Extract the (X, Y) coordinate from the center of the cell holding the provided text.  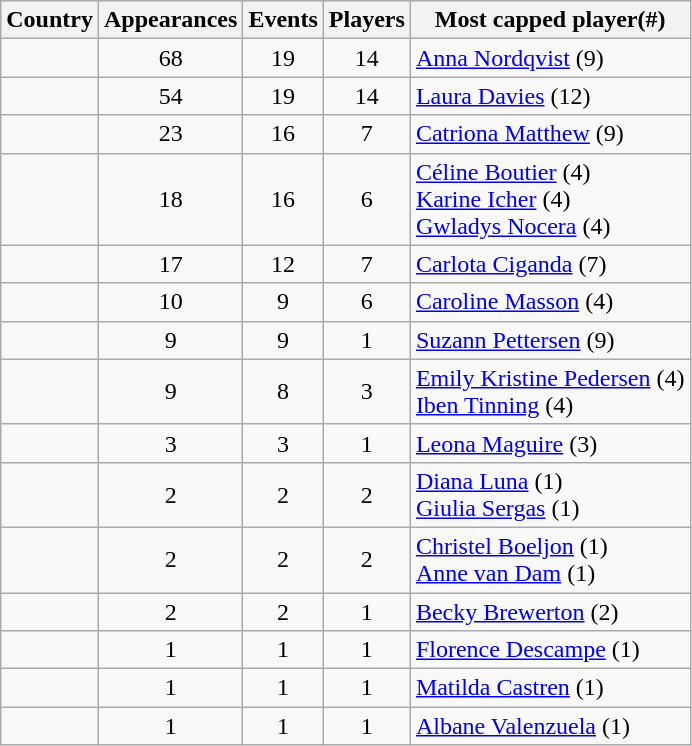
Carlota Ciganda (7) (550, 264)
Suzann Pettersen (9) (550, 340)
17 (170, 264)
Christel Boeljon (1)Anne van Dam (1) (550, 560)
Catriona Matthew (9) (550, 134)
Matilda Castren (1) (550, 688)
Appearances (170, 20)
18 (170, 199)
Becky Brewerton (2) (550, 611)
23 (170, 134)
Caroline Masson (4) (550, 302)
Emily Kristine Pedersen (4)Iben Tinning (4) (550, 392)
Céline Boutier (4)Karine Icher (4)Gwladys Nocera (4) (550, 199)
Players (366, 20)
Events (283, 20)
Diana Luna (1)Giulia Sergas (1) (550, 494)
68 (170, 58)
12 (283, 264)
Anna Nordqvist (9) (550, 58)
Laura Davies (12) (550, 96)
Leona Maguire (3) (550, 443)
Most capped player(#) (550, 20)
Country (50, 20)
54 (170, 96)
8 (283, 392)
Florence Descampe (1) (550, 650)
Albane Valenzuela (1) (550, 726)
10 (170, 302)
